Find where the given text appears and provide that cell's center as (X, Y) coordinate. 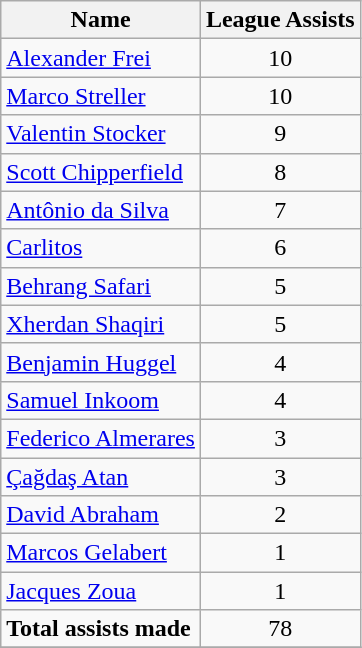
Scott Chipperfield (101, 172)
League Assists (280, 20)
Benjamin Huggel (101, 362)
Valentin Stocker (101, 134)
9 (280, 134)
Antônio da Silva (101, 210)
Samuel Inkoom (101, 400)
Carlitos (101, 248)
David Abraham (101, 515)
Marco Streller (101, 96)
78 (280, 629)
Marcos Gelabert (101, 553)
Federico Almerares (101, 438)
Behrang Safari (101, 286)
Jacques Zoua (101, 591)
Alexander Frei (101, 58)
6 (280, 248)
Çağdaş Atan (101, 477)
Total assists made (101, 629)
Name (101, 20)
7 (280, 210)
2 (280, 515)
Xherdan Shaqiri (101, 324)
8 (280, 172)
